Return the [x, y] coordinate for the center point of the cell that contains the specified text.  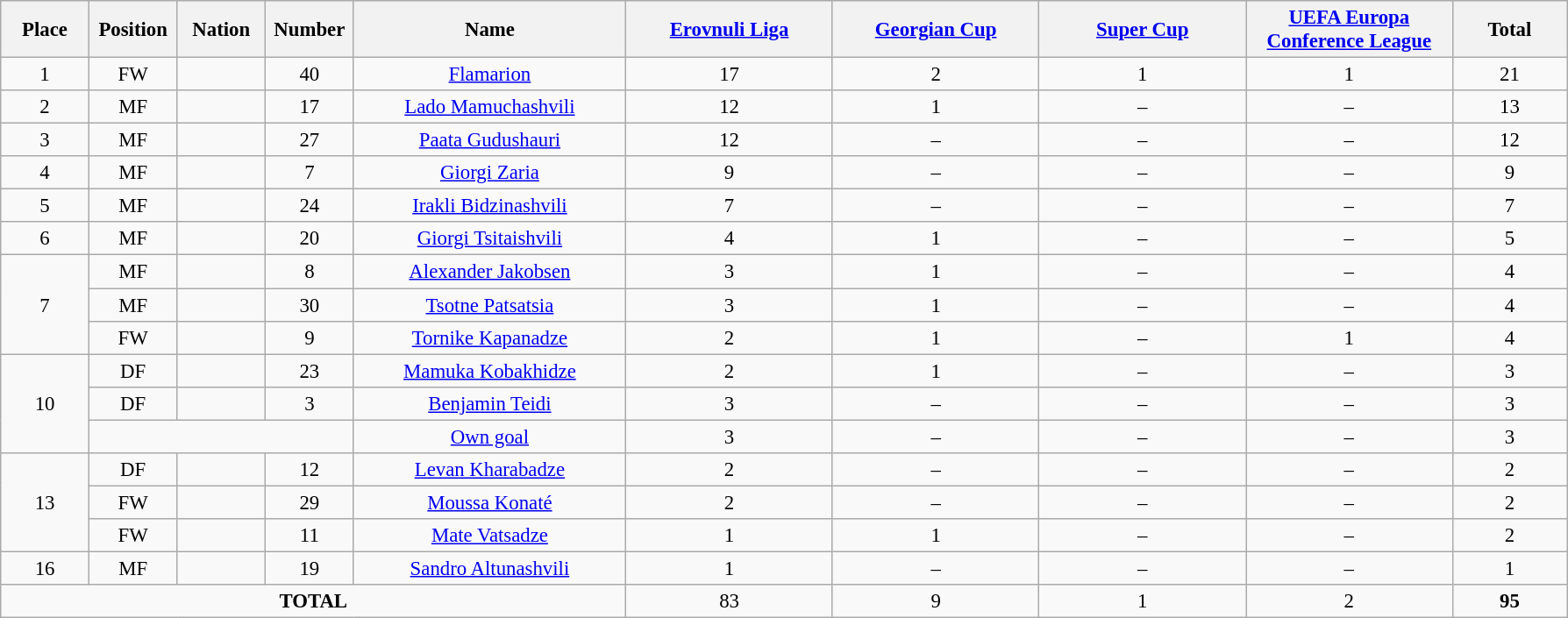
Tornike Kapanadze [489, 337]
Position [133, 30]
Number [310, 30]
30 [310, 305]
Mamuka Kobakhidze [489, 371]
20 [310, 239]
Mate Vatsadze [489, 536]
11 [310, 536]
95 [1510, 601]
TOTAL [314, 601]
Moussa Konaté [489, 502]
Giorgi Tsitaishvili [489, 239]
Own goal [489, 437]
Georgian Cup [936, 30]
19 [310, 568]
Benjamin Teidi [489, 403]
Total [1510, 30]
Place [46, 30]
29 [310, 502]
Name [489, 30]
Alexander Jakobsen [489, 272]
Super Cup [1143, 30]
Sandro Altunashvili [489, 568]
24 [310, 206]
Levan Kharabadze [489, 470]
83 [730, 601]
27 [310, 140]
Erovnuli Liga [730, 30]
Nation [221, 30]
10 [46, 403]
Flamarion [489, 75]
Irakli Bidzinashvili [489, 206]
Lado Mamuchashvili [489, 107]
21 [1510, 75]
UEFA Europa Conference League [1349, 30]
40 [310, 75]
8 [310, 272]
16 [46, 568]
Giorgi Zaria [489, 173]
Paata Gudushauri [489, 140]
Tsotne Patsatsia [489, 305]
6 [46, 239]
23 [310, 371]
